Identify which cell holds the provided text, then report its [X, Y] central coordinate. 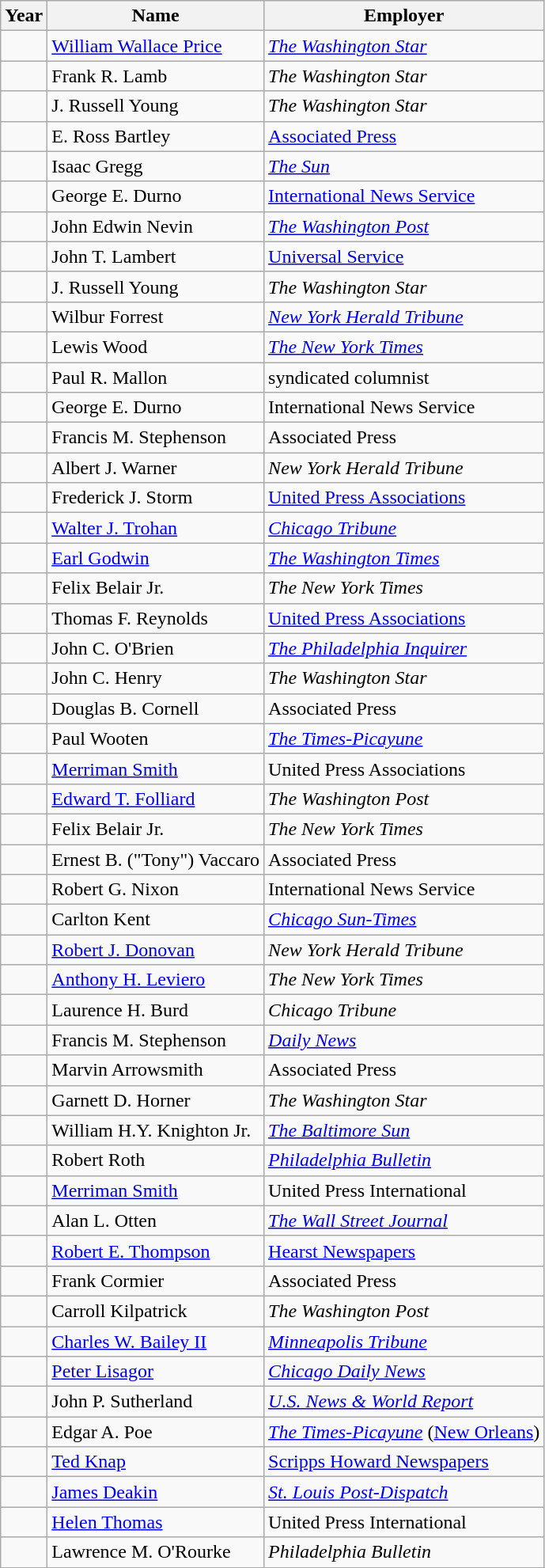
Hearst Newspapers [404, 1251]
Year [24, 16]
Charles W. Bailey II [156, 1342]
John C. O'Brien [156, 648]
James Deakin [156, 1492]
Employer [404, 16]
Isaac Gregg [156, 166]
Scripps Howard Newspapers [404, 1462]
William H.Y. Knighton Jr. [156, 1130]
Paul R. Mallon [156, 378]
John P. Sutherland [156, 1402]
syndicated columnist [404, 378]
Robert G. Nixon [156, 890]
Alan L. Otten [156, 1221]
Edward T. Folliard [156, 799]
Paul Wooten [156, 738]
Chicago Daily News [404, 1372]
The Sun [404, 166]
Name [156, 16]
Carroll Kilpatrick [156, 1311]
E. Ross Bartley [156, 136]
Albert J. Warner [156, 468]
John T. Lambert [156, 256]
Laurence H. Burd [156, 1010]
Ernest B. ("Tony") Vaccaro [156, 859]
Chicago Sun-Times [404, 920]
Walter J. Trohan [156, 528]
William Wallace Price [156, 46]
The Times-Picayune (New Orleans) [404, 1432]
Universal Service [404, 256]
Douglas B. Cornell [156, 708]
Edgar A. Poe [156, 1432]
Peter Lisagor [156, 1372]
John Edwin Nevin [156, 226]
Anthony H. Leviero [156, 980]
U.S. News & World Report [404, 1402]
Robert E. Thompson [156, 1251]
Minneapolis Tribune [404, 1342]
John C. Henry [156, 678]
Wilbur Forrest [156, 317]
Robert J. Donovan [156, 950]
Garnett D. Horner [156, 1100]
Helen Thomas [156, 1522]
The Times-Picayune [404, 738]
Carlton Kent [156, 920]
St. Louis Post-Dispatch [404, 1492]
Ted Knap [156, 1462]
Daily News [404, 1040]
Thomas F. Reynolds [156, 618]
The Washington Times [404, 558]
The Philadelphia Inquirer [404, 648]
The Baltimore Sun [404, 1130]
Marvin Arrowsmith [156, 1070]
Lawrence M. O'Rourke [156, 1552]
The Wall Street Journal [404, 1221]
Robert Roth [156, 1160]
Frank Cormier [156, 1281]
Frederick J. Storm [156, 498]
Lewis Wood [156, 347]
Earl Godwin [156, 558]
Frank R. Lamb [156, 76]
